Scan for the cell matching the given text and deliver its (x, y) coordinate at center. 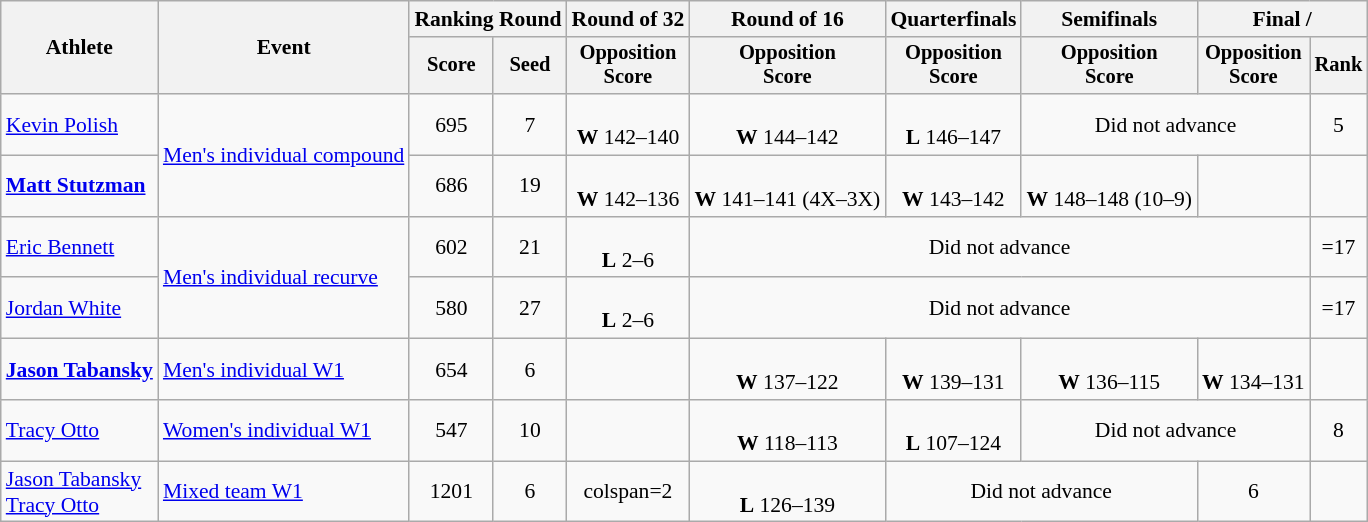
654 (451, 370)
L 126–139 (787, 492)
Rank (1339, 66)
695 (451, 124)
W 143–142 (953, 186)
Score (451, 66)
Kevin Polish (80, 124)
W 139–131 (953, 370)
Athlete (80, 48)
Tracy Otto (80, 430)
W 141–141 (4X–3X) (787, 186)
1201 (451, 492)
L 146–147 (953, 124)
580 (451, 308)
Men's individual compound (284, 155)
Event (284, 48)
W 144–142 (787, 124)
colspan=2 (628, 492)
Men's individual recurve (284, 278)
W 137–122 (787, 370)
Mixed team W1 (284, 492)
W 118–113 (787, 430)
27 (530, 308)
Round of 16 (787, 19)
Jason Tabansky (80, 370)
Jason TabanskyTracy Otto (80, 492)
602 (451, 248)
W 136–115 (1109, 370)
Matt Stutzman (80, 186)
Jordan White (80, 308)
W 148–148 (10–9) (1109, 186)
Men's individual W1 (284, 370)
547 (451, 430)
10 (530, 430)
8 (1339, 430)
Round of 32 (628, 19)
Ranking Round (488, 19)
Semifinals (1109, 19)
Women's individual W1 (284, 430)
Eric Bennett (80, 248)
5 (1339, 124)
21 (530, 248)
L 107–124 (953, 430)
7 (530, 124)
W 134–131 (1254, 370)
686 (451, 186)
Final / (1282, 19)
W 142–140 (628, 124)
19 (530, 186)
Seed (530, 66)
Quarterfinals (953, 19)
W 142–136 (628, 186)
